Detect which cell encompasses the target text, then output its (x, y) center coordinate. 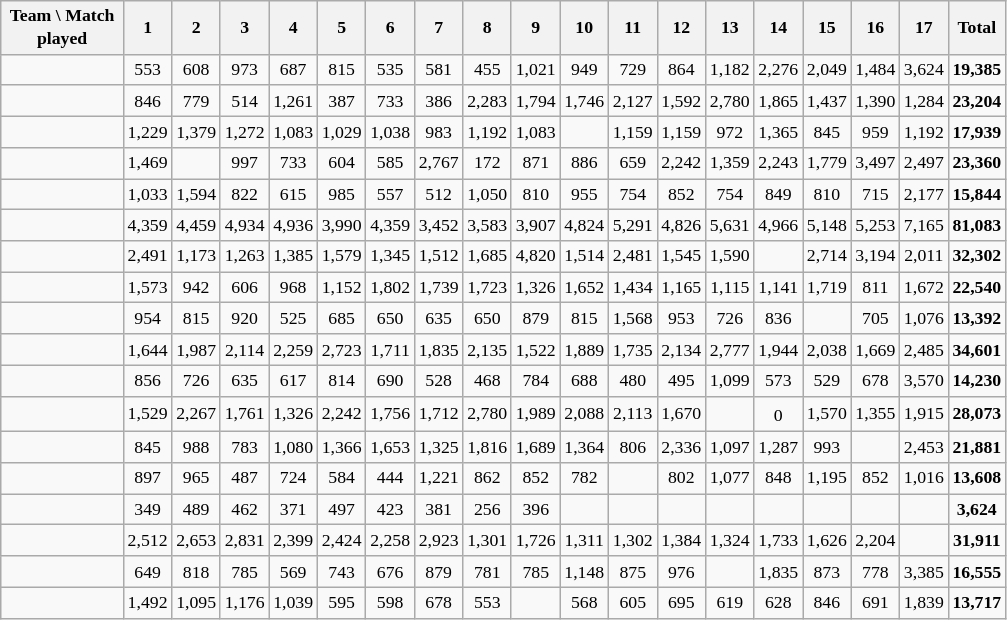
955 (584, 194)
862 (488, 478)
13,392 (976, 318)
14,230 (976, 380)
23,204 (976, 100)
1,669 (876, 350)
2,481 (632, 256)
5,253 (876, 226)
1,384 (682, 540)
2,923 (438, 540)
778 (876, 572)
1,987 (196, 350)
1,176 (244, 602)
1,016 (924, 478)
617 (294, 380)
949 (584, 70)
13,608 (976, 478)
1,365 (778, 132)
836 (778, 318)
1,301 (488, 540)
2,424 (342, 540)
1,865 (778, 100)
3 (244, 28)
2,258 (390, 540)
3,570 (924, 380)
743 (342, 572)
0 (778, 414)
1,689 (536, 448)
2,777 (730, 350)
16,555 (976, 572)
818 (196, 572)
1,590 (730, 256)
1,644 (148, 350)
3,452 (438, 226)
22,540 (976, 288)
965 (196, 478)
784 (536, 380)
7,165 (924, 226)
605 (632, 602)
1,152 (342, 288)
954 (148, 318)
2,088 (584, 414)
1,437 (828, 100)
1,021 (536, 70)
649 (148, 572)
4,824 (584, 226)
7 (438, 28)
386 (438, 100)
1,261 (294, 100)
729 (632, 70)
568 (584, 602)
1,746 (584, 100)
15,844 (976, 194)
13,717 (976, 602)
1,284 (924, 100)
573 (778, 380)
1,626 (828, 540)
569 (294, 572)
1,311 (584, 540)
598 (390, 602)
920 (244, 318)
455 (488, 70)
848 (778, 478)
1,095 (196, 602)
1,355 (876, 414)
811 (876, 288)
1,670 (682, 414)
1,529 (148, 414)
875 (632, 572)
2,114 (244, 350)
1,756 (390, 414)
690 (390, 380)
1,033 (148, 194)
480 (632, 380)
528 (438, 380)
34,601 (976, 350)
11 (632, 28)
5,148 (828, 226)
997 (244, 162)
349 (148, 510)
4,936 (294, 226)
1,097 (730, 448)
1,514 (584, 256)
172 (488, 162)
972 (730, 132)
5,291 (632, 226)
5,631 (730, 226)
529 (828, 380)
3,497 (876, 162)
968 (294, 288)
3,583 (488, 226)
1,712 (438, 414)
423 (390, 510)
2,283 (488, 100)
23,360 (976, 162)
802 (682, 478)
724 (294, 478)
32,302 (976, 256)
1,685 (488, 256)
14 (778, 28)
1,173 (196, 256)
4,966 (778, 226)
856 (148, 380)
976 (682, 572)
1,653 (390, 448)
5 (342, 28)
13 (730, 28)
1,379 (196, 132)
1,469 (148, 162)
1,385 (294, 256)
489 (196, 510)
1,272 (244, 132)
1,366 (342, 448)
495 (682, 380)
2,653 (196, 540)
1,029 (342, 132)
2,453 (924, 448)
1,165 (682, 288)
3,907 (536, 226)
4,826 (682, 226)
1,733 (778, 540)
8 (488, 28)
1,484 (876, 70)
1,761 (244, 414)
462 (244, 510)
993 (828, 448)
1,711 (390, 350)
1,545 (682, 256)
31,911 (976, 540)
1,364 (584, 448)
1,325 (438, 448)
Team \ Match played (62, 28)
1,345 (390, 256)
604 (342, 162)
659 (632, 162)
608 (196, 70)
3,990 (342, 226)
782 (584, 478)
4,820 (536, 256)
1,195 (828, 478)
2,267 (196, 414)
897 (148, 478)
2,723 (342, 350)
806 (632, 448)
688 (584, 380)
1,039 (294, 602)
595 (342, 602)
1,794 (536, 100)
1,594 (196, 194)
4 (294, 28)
1,989 (536, 414)
2,276 (778, 70)
606 (244, 288)
1,802 (390, 288)
1,735 (632, 350)
2,243 (778, 162)
387 (342, 100)
695 (682, 602)
256 (488, 510)
1,099 (730, 380)
487 (244, 478)
619 (730, 602)
2,491 (148, 256)
1,077 (730, 478)
973 (244, 70)
2,011 (924, 256)
2,113 (632, 414)
687 (294, 70)
959 (876, 132)
4,459 (196, 226)
28,073 (976, 414)
1,287 (778, 448)
2,049 (828, 70)
685 (342, 318)
2,177 (924, 194)
2,399 (294, 540)
1 (148, 28)
1,324 (730, 540)
581 (438, 70)
822 (244, 194)
2,336 (682, 448)
2 (196, 28)
2,134 (682, 350)
1,652 (584, 288)
983 (438, 132)
21,881 (976, 448)
1,148 (584, 572)
1,080 (294, 448)
15 (828, 28)
781 (488, 572)
2,512 (148, 540)
1,492 (148, 602)
371 (294, 510)
444 (390, 478)
584 (342, 478)
1,723 (488, 288)
985 (342, 194)
1,579 (342, 256)
1,115 (730, 288)
3,194 (876, 256)
676 (390, 572)
1,390 (876, 100)
2,831 (244, 540)
16 (876, 28)
615 (294, 194)
81,083 (976, 226)
4,934 (244, 226)
1,839 (924, 602)
873 (828, 572)
1,726 (536, 540)
814 (342, 380)
886 (584, 162)
715 (876, 194)
1,719 (828, 288)
2,135 (488, 350)
2,038 (828, 350)
1,739 (438, 288)
396 (536, 510)
3,385 (924, 572)
19,385 (976, 70)
1,779 (828, 162)
871 (536, 162)
1,221 (438, 478)
705 (876, 318)
2,497 (924, 162)
1,359 (730, 162)
1,522 (536, 350)
2,485 (924, 350)
17 (924, 28)
2,714 (828, 256)
17,939 (976, 132)
1,050 (488, 194)
2,204 (876, 540)
628 (778, 602)
1,434 (632, 288)
6 (390, 28)
953 (682, 318)
864 (682, 70)
1,592 (682, 100)
1,573 (148, 288)
2,767 (438, 162)
12 (682, 28)
849 (778, 194)
691 (876, 602)
1,038 (390, 132)
1,141 (778, 288)
1,076 (924, 318)
1,568 (632, 318)
514 (244, 100)
10 (584, 28)
783 (244, 448)
512 (438, 194)
535 (390, 70)
1,915 (924, 414)
525 (294, 318)
468 (488, 380)
557 (390, 194)
1,302 (632, 540)
779 (196, 100)
1,512 (438, 256)
1,229 (148, 132)
2,259 (294, 350)
Total (976, 28)
381 (438, 510)
585 (390, 162)
1,944 (778, 350)
1,672 (924, 288)
1,182 (730, 70)
497 (342, 510)
1,263 (244, 256)
1,889 (584, 350)
2,127 (632, 100)
942 (196, 288)
1,570 (828, 414)
1,816 (488, 448)
9 (536, 28)
988 (196, 448)
